Capture the cell that displays the provided text and extract its (X, Y) central coordinate. 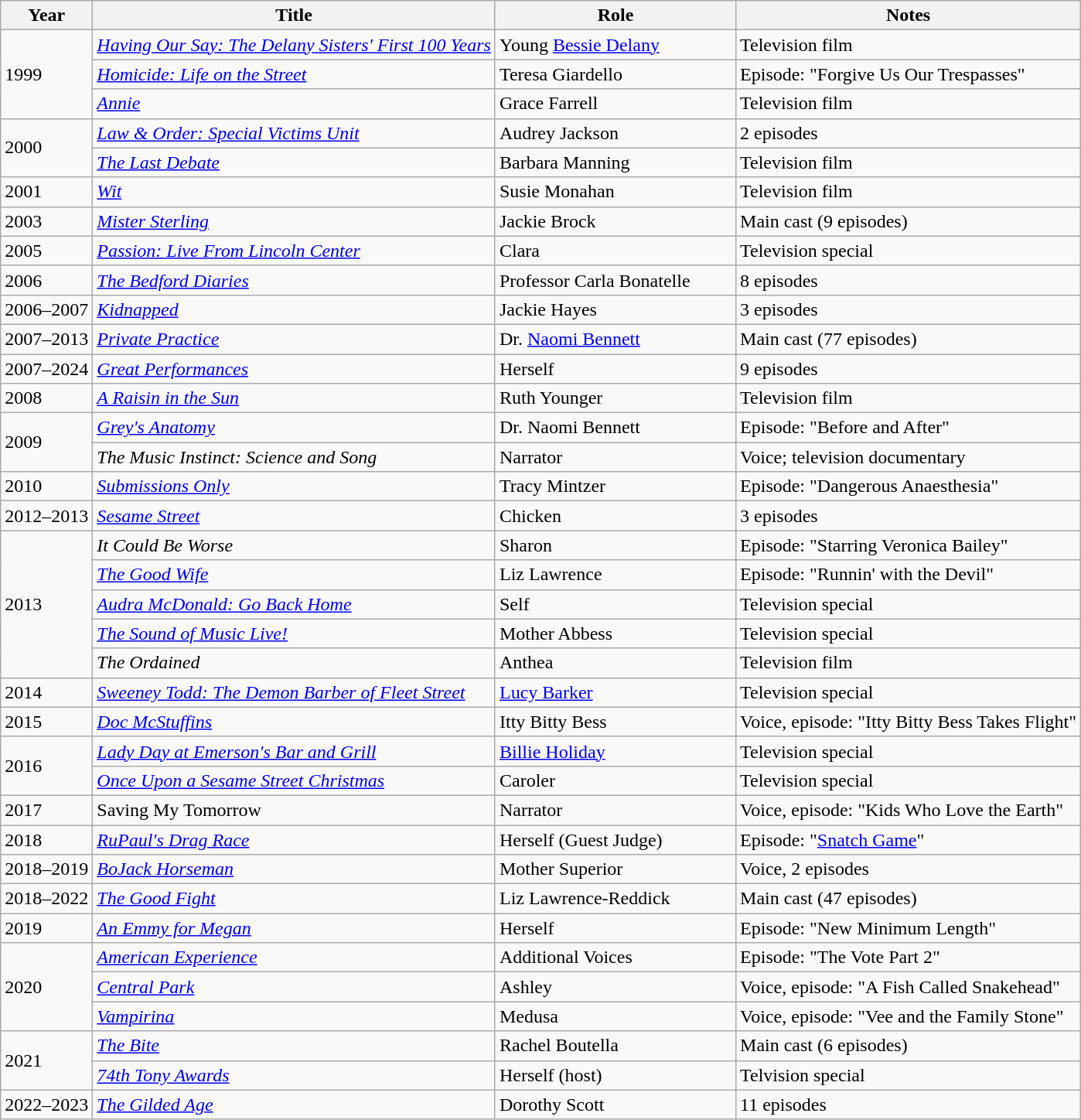
Voice, episode: "Itty Bitty Bess Takes Flight" (909, 722)
Mother Superior (616, 869)
Kidnapped (294, 309)
2018 (46, 839)
Annie (294, 104)
Susie Monahan (616, 192)
Central Park (294, 987)
It Could Be Worse (294, 545)
2006–2007 (46, 309)
The Ordained (294, 663)
Grey's Anatomy (294, 428)
2015 (46, 722)
The Last Debate (294, 162)
Medusa (616, 1016)
Telvision special (909, 1075)
Wit (294, 192)
Herself (host) (616, 1075)
Liz Lawrence-Reddick (616, 899)
Herself (Guest Judge) (616, 839)
Vampirina (294, 1016)
2001 (46, 192)
2012–2013 (46, 516)
2020 (46, 987)
Submissions Only (294, 487)
Audrey Jackson (616, 133)
2016 (46, 766)
Lady Day at Emerson's Bar and Grill (294, 751)
Notes (909, 15)
2003 (46, 221)
Saving My Tomorrow (294, 810)
Episode: "Snatch Game" (909, 839)
Once Upon a Sesame Street Christmas (294, 780)
RuPaul's Drag Race (294, 839)
Voice, episode: "Vee and the Family Stone" (909, 1016)
2018–2019 (46, 869)
Role (616, 15)
2005 (46, 251)
2007–2024 (46, 369)
American Experience (294, 958)
2000 (46, 148)
2007–2013 (46, 339)
Mister Sterling (294, 221)
Voice; television documentary (909, 457)
Additional Voices (616, 958)
A Raisin in the Sun (294, 398)
1999 (46, 74)
The Bedford Diaries (294, 280)
2013 (46, 604)
Dorothy Scott (616, 1105)
Voice, episode: "Kids Who Love the Earth" (909, 810)
Jackie Brock (616, 221)
Young Bessie Delany (616, 45)
Episode: "The Vote Part 2" (909, 958)
9 episodes (909, 369)
2017 (46, 810)
Grace Farrell (616, 104)
Passion: Live From Lincoln Center (294, 251)
Audra McDonald: Go Back Home (294, 604)
2010 (46, 487)
Lucy Barker (616, 692)
2022–2023 (46, 1105)
2 episodes (909, 133)
2009 (46, 442)
Main cast (47 episodes) (909, 899)
The Good Fight (294, 899)
Private Practice (294, 339)
Itty Bitty Bess (616, 722)
Chicken (616, 516)
Rachel Boutella (616, 1046)
Episode: "Forgive Us Our Trespasses" (909, 74)
Liz Lawrence (616, 575)
11 episodes (909, 1105)
The Sound of Music Live! (294, 633)
Sharon (616, 545)
Episode: "Before and After" (909, 428)
The Gilded Age (294, 1105)
The Music Instinct: Science and Song (294, 457)
Episode: "New Minimum Length" (909, 928)
2006 (46, 280)
Anthea (616, 663)
Clara (616, 251)
Voice, 2 episodes (909, 869)
Caroler (616, 780)
An Emmy for Megan (294, 928)
Having Our Say: The Delany Sisters' First 100 Years (294, 45)
2008 (46, 398)
Great Performances (294, 369)
Professor Carla Bonatelle (616, 280)
Main cast (77 episodes) (909, 339)
2014 (46, 692)
Mother Abbess (616, 633)
2018–2022 (46, 899)
8 episodes (909, 280)
Ashley (616, 987)
2019 (46, 928)
Episode: "Runnin' with the Devil" (909, 575)
Year (46, 15)
Billie Holiday (616, 751)
Doc McStuffins (294, 722)
Sweeney Todd: The Demon Barber of Fleet Street (294, 692)
The Bite (294, 1046)
BoJack Horseman (294, 869)
Law & Order: Special Victims Unit (294, 133)
Self (616, 604)
The Good Wife (294, 575)
Jackie Hayes (616, 309)
Main cast (6 episodes) (909, 1046)
Main cast (9 episodes) (909, 221)
Sesame Street (294, 516)
Voice, episode: "A Fish Called Snakehead" (909, 987)
Episode: "Starring Veronica Bailey" (909, 545)
Homicide: Life on the Street (294, 74)
74th Tony Awards (294, 1075)
Ruth Younger (616, 398)
Teresa Giardello (616, 74)
Tracy Mintzer (616, 487)
Title (294, 15)
Barbara Manning (616, 162)
2021 (46, 1060)
Episode: "Dangerous Anaesthesia" (909, 487)
